Extract the [X, Y] coordinate from the center of the cell holding the provided text.  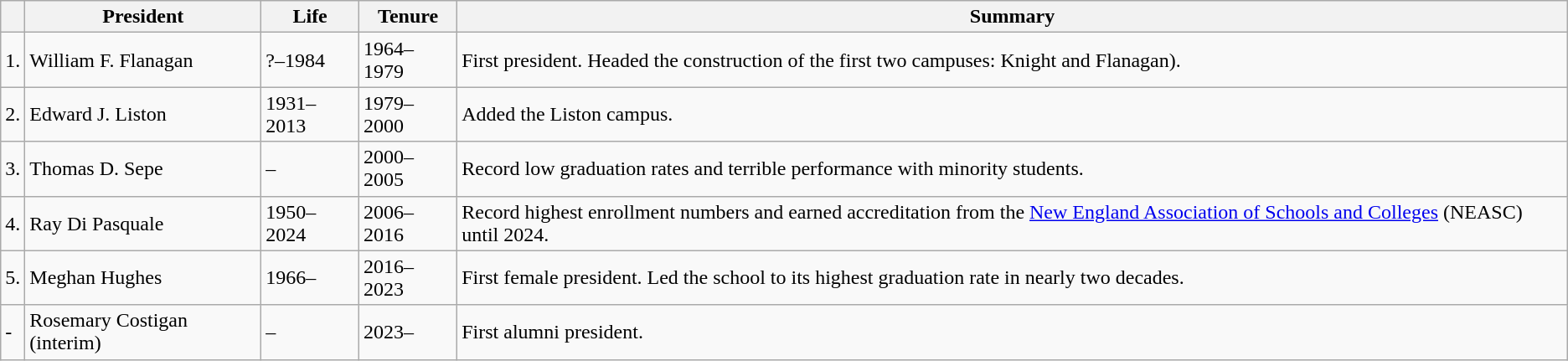
Added the Liston campus. [1013, 114]
1950–2024 [310, 223]
1964–1979 [407, 60]
2. [13, 114]
First female president. Led the school to its highest graduation rate in nearly two decades. [1013, 278]
2016–2023 [407, 278]
Meghan Hughes [143, 278]
2006–2016 [407, 223]
Summary [1013, 17]
President [143, 17]
?–1984 [310, 60]
Edward J. Liston [143, 114]
1979–2000 [407, 114]
5. [13, 278]
Record low graduation rates and terrible performance with minority students. [1013, 169]
4. [13, 223]
Rosemary Costigan (interim) [143, 332]
First president. Headed the construction of the first two campuses: Knight and Flanagan). [1013, 60]
2000–2005 [407, 169]
2023– [407, 332]
Life [310, 17]
First alumni president. [1013, 332]
- [13, 332]
1966– [310, 278]
1931–2013 [310, 114]
Record highest enrollment numbers and earned accreditation from the New England Association of Schools and Colleges (NEASC) until 2024. [1013, 223]
Tenure [407, 17]
Ray Di Pasquale [143, 223]
3. [13, 169]
Thomas D. Sepe [143, 169]
William F. Flanagan [143, 60]
1. [13, 60]
